For the text-containing cell, return its midpoint in (x, y) coordinate format. 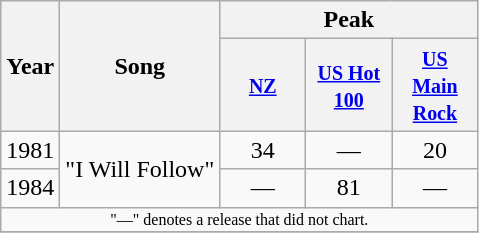
34 (263, 150)
81 (349, 188)
"—" denotes a release that did not chart. (240, 219)
Peak (349, 20)
1981 (30, 150)
NZ (263, 85)
1984 (30, 188)
20 (435, 150)
US Hot 100 (349, 85)
Song (140, 66)
Year (30, 66)
US Main Rock (435, 85)
"I Will Follow" (140, 169)
